Output the (X, Y) coordinate of the center of the cell containing the given text.  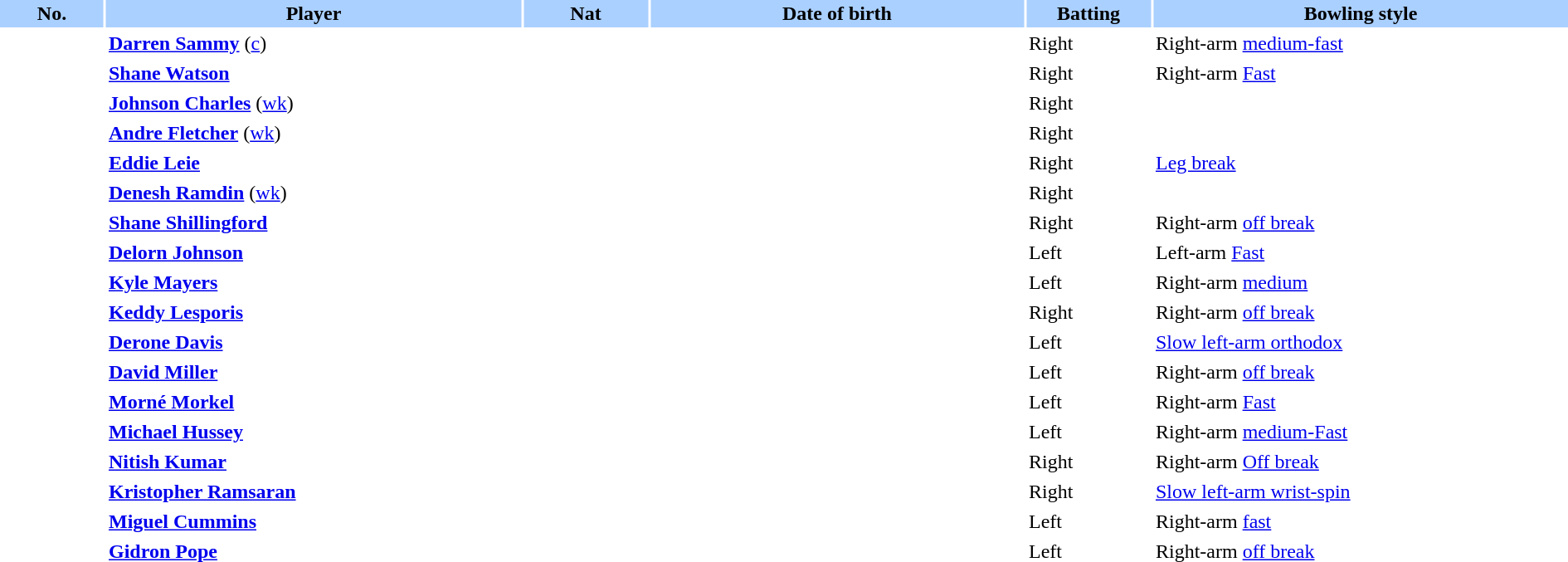
Right-arm Off break (1361, 462)
Michael Hussey (314, 432)
Batting (1088, 13)
Date of birth (837, 13)
Kyle Mayers (314, 282)
Right-arm medium-Fast (1361, 432)
Bowling style (1361, 13)
Keddy Lesporis (314, 312)
Shane Watson (314, 73)
Shane Shillingford (314, 222)
Player (314, 13)
Nat (586, 13)
No. (51, 13)
Right-arm medium-fast (1361, 43)
Delorn Johnson (314, 252)
Johnson Charles (wk) (314, 103)
Andre Fletcher (wk) (314, 133)
Right-arm fast (1361, 521)
Slow left-arm orthodox (1361, 342)
Left-arm Fast (1361, 252)
Leg break (1361, 163)
Eddie Leie (314, 163)
David Miller (314, 372)
Slow left-arm wrist-spin (1361, 491)
Nitish Kumar (314, 462)
Miguel Cummins (314, 521)
Derone Davis (314, 342)
Kristopher Ramsaran (314, 491)
Darren Sammy (c) (314, 43)
Denesh Ramdin (wk) (314, 193)
Morné Morkel (314, 402)
Right-arm medium (1361, 282)
